From the cell containing the given text, extract its center point as (X, Y) coordinate. 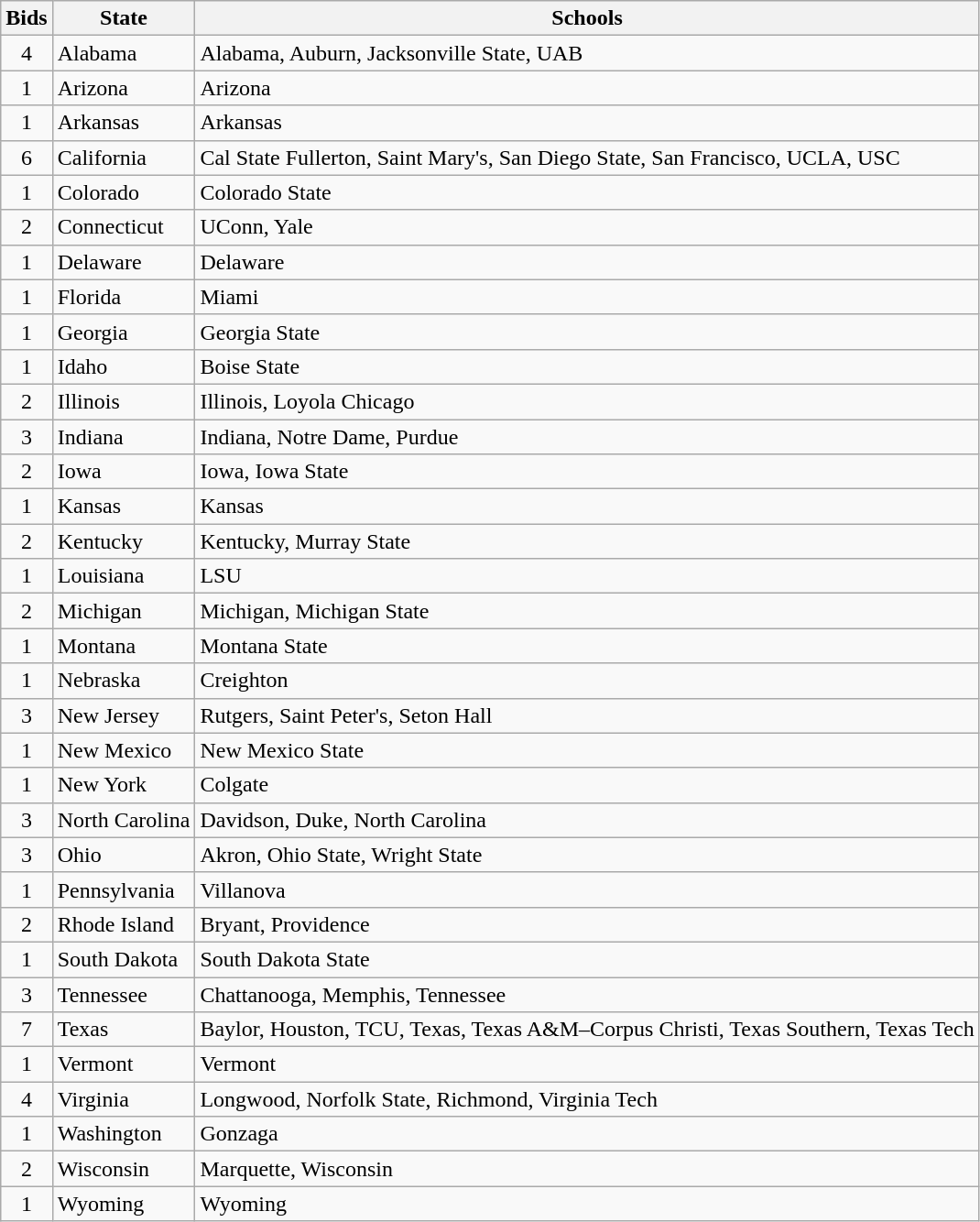
Boise State (587, 366)
Colorado State (587, 192)
Colorado (124, 192)
Michigan (124, 611)
Marquette, Wisconsin (587, 1169)
Kentucky, Murray State (587, 541)
Baylor, Houston, TCU, Texas, Texas A&M–Corpus Christi, Texas Southern, Texas Tech (587, 1030)
Connecticut (124, 227)
Iowa, Iowa State (587, 472)
New Mexico (124, 750)
Creighton (587, 681)
North Carolina (124, 820)
7 (27, 1030)
Ohio (124, 855)
Schools (587, 18)
Texas (124, 1030)
Colgate (587, 785)
Cal State Fullerton, Saint Mary's, San Diego State, San Francisco, UCLA, USC (587, 158)
State (124, 18)
Villanova (587, 889)
Indiana, Notre Dame, Purdue (587, 437)
New Mexico State (587, 750)
Akron, Ohio State, Wright State (587, 855)
Indiana (124, 437)
Nebraska (124, 681)
Illinois (124, 401)
Rhode Island (124, 924)
New Jersey (124, 715)
Chattanooga, Memphis, Tennessee (587, 994)
Bryant, Providence (587, 924)
Iowa (124, 472)
Longwood, Norfolk State, Richmond, Virginia Tech (587, 1099)
Michigan, Michigan State (587, 611)
South Dakota (124, 959)
Virginia (124, 1099)
Gonzaga (587, 1134)
Florida (124, 297)
Georgia (124, 332)
Montana (124, 646)
Idaho (124, 366)
Illinois, Loyola Chicago (587, 401)
Pennsylvania (124, 889)
New York (124, 785)
Wisconsin (124, 1169)
Davidson, Duke, North Carolina (587, 820)
Washington (124, 1134)
Miami (587, 297)
Tennessee (124, 994)
Kentucky (124, 541)
Louisiana (124, 576)
LSU (587, 576)
Bids (27, 18)
Alabama (124, 53)
6 (27, 158)
Rutgers, Saint Peter's, Seton Hall (587, 715)
UConn, Yale (587, 227)
Montana State (587, 646)
Georgia State (587, 332)
South Dakota State (587, 959)
California (124, 158)
Alabama, Auburn, Jacksonville State, UAB (587, 53)
